Determine the (X, Y) coordinate at the center of the cell enclosing the given text.  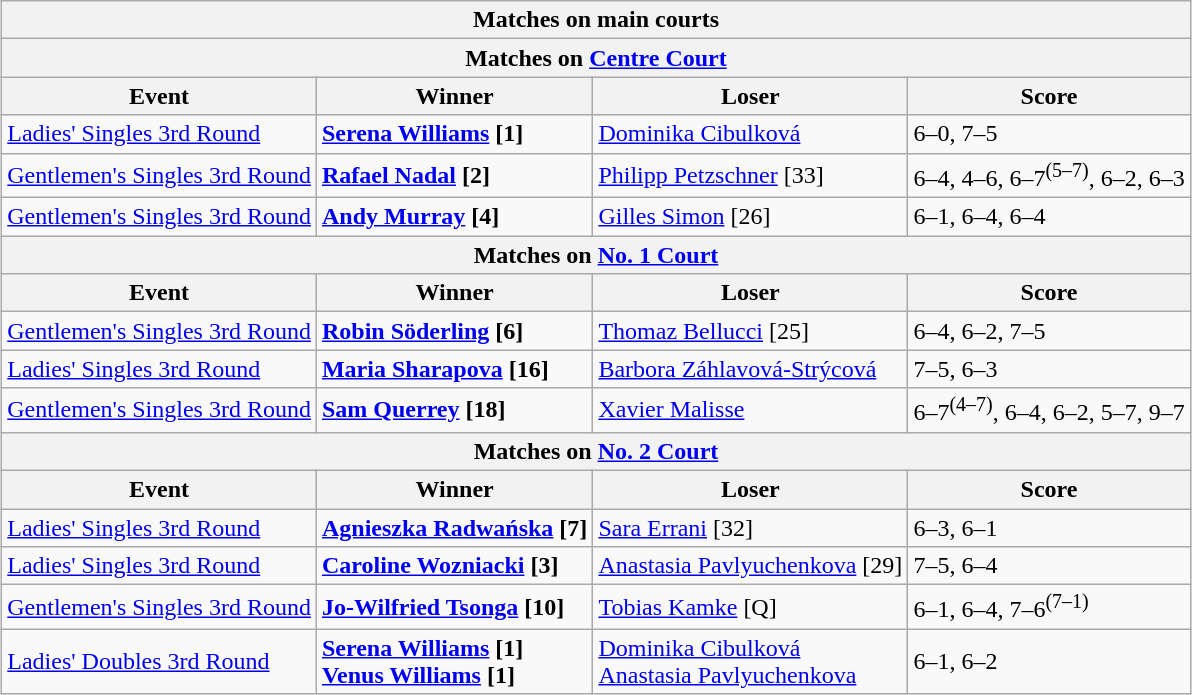
6–3, 6–1 (1049, 528)
Matches on Centre Court (596, 58)
6–0, 7–5 (1049, 134)
Dominika Cibulková Anastasia Pavlyuchenkova (750, 662)
Gilles Simon [26] (750, 217)
Ladies' Doubles 3rd Round (160, 662)
6–4, 6–2, 7–5 (1049, 331)
Xavier Malisse (750, 410)
Serena Williams [1] Venus Williams [1] (454, 662)
Rafael Nadal [2] (454, 176)
Thomaz Bellucci [25] (750, 331)
7–5, 6–4 (1049, 566)
6–7(4–7), 6–4, 6–2, 5–7, 9–7 (1049, 410)
Anastasia Pavlyuchenkova [29] (750, 566)
7–5, 6–3 (1049, 369)
Matches on main courts (596, 20)
Serena Williams [1] (454, 134)
Tobias Kamke [Q] (750, 608)
Sara Errani [32] (750, 528)
Matches on No. 2 Court (596, 451)
Philipp Petzschner [33] (750, 176)
Barbora Záhlavová-Strýcová (750, 369)
6–1, 6–4, 7–6(7–1) (1049, 608)
Robin Söderling [6] (454, 331)
Jo-Wilfried Tsonga [10] (454, 608)
Andy Murray [4] (454, 217)
6–1, 6–2 (1049, 662)
6–4, 4–6, 6–7(5–7), 6–2, 6–3 (1049, 176)
Maria Sharapova [16] (454, 369)
Dominika Cibulková (750, 134)
Matches on No. 1 Court (596, 255)
6–1, 6–4, 6–4 (1049, 217)
Sam Querrey [18] (454, 410)
Agnieszka Radwańska [7] (454, 528)
Caroline Wozniacki [3] (454, 566)
